Find where the given text appears and provide that cell's center as [x, y] coordinate. 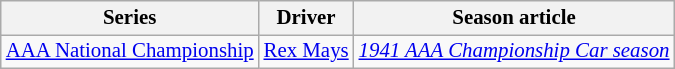
Season article [514, 18]
Series [130, 18]
Rex Mays [306, 51]
1941 AAA Championship Car season [514, 51]
Driver [306, 18]
AAA National Championship [130, 51]
